Identify which cell holds the provided text, then report its (X, Y) central coordinate. 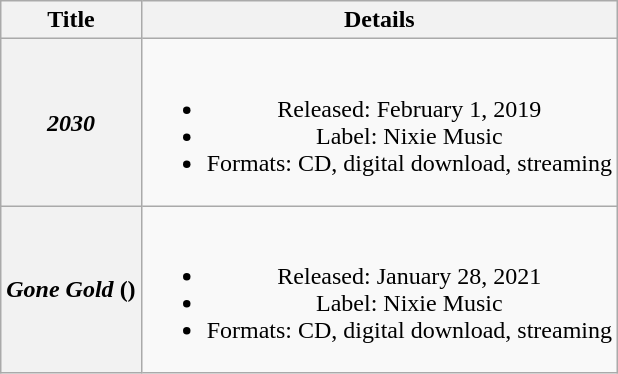
Released: January 28, 2021Label: Nixie MusicFormats: CD, digital download, streaming (379, 290)
Released: February 1, 2019Label: Nixie MusicFormats: CD, digital download, streaming (379, 122)
Gone Gold () (71, 290)
Details (379, 20)
2030 (71, 122)
Title (71, 20)
